Identify which cell holds the provided text, then report its [x, y] central coordinate. 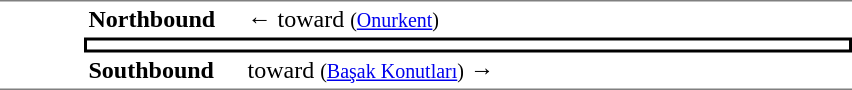
← toward (Onurkent) [548, 19]
Southbound [164, 71]
toward (Başak Konutları) → [548, 71]
Northbound [164, 19]
